Identify which cell holds the provided text, then report its (x, y) central coordinate. 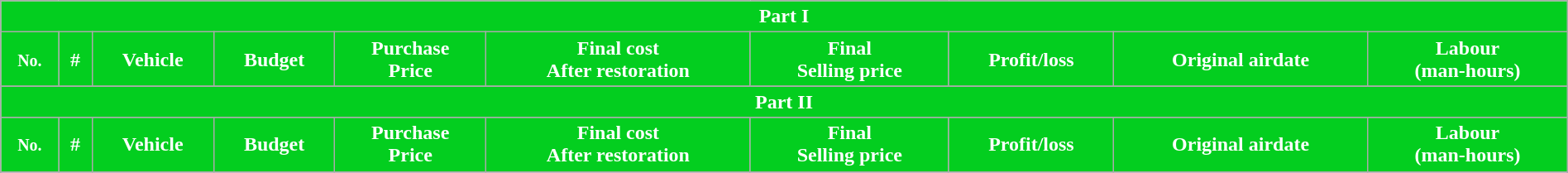
Part I (784, 17)
Part II (784, 102)
